For the text-containing cell, return its midpoint in (x, y) coordinate format. 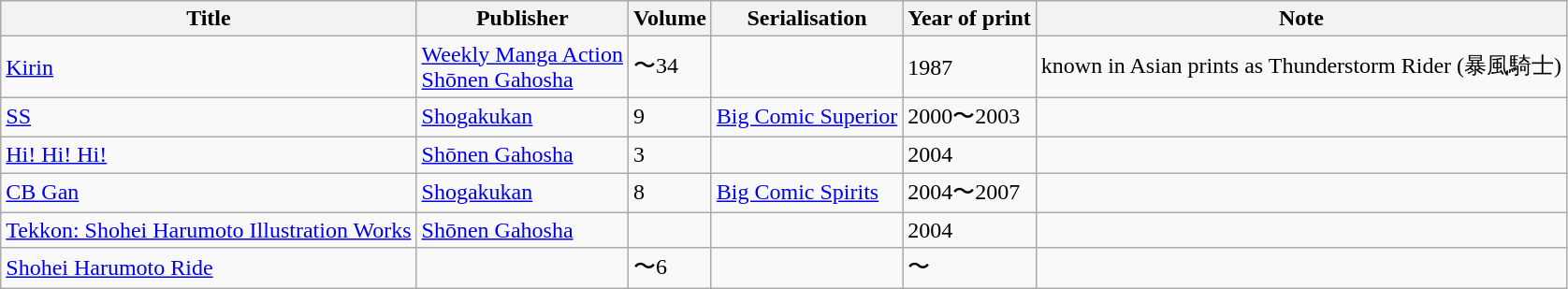
Serialisation (806, 19)
Publisher (522, 19)
Title (209, 19)
CB Gan (209, 193)
Big Comic Superior (806, 118)
8 (670, 193)
9 (670, 118)
2004〜2007 (969, 193)
1987 (969, 67)
SS (209, 118)
Hi! Hi! Hi! (209, 154)
〜34 (670, 67)
Note (1300, 19)
known in Asian prints as Thunderstorm Rider (暴風騎士) (1300, 67)
Kirin (209, 67)
Big Comic Spirits (806, 193)
〜 (969, 267)
3 (670, 154)
Tekkon: Shohei Harumoto Illustration Works (209, 230)
Shohei Harumoto Ride (209, 267)
〜6 (670, 267)
Weekly Manga Action Shōnen Gahosha (522, 67)
Year of print (969, 19)
Volume (670, 19)
2000〜2003 (969, 118)
